Determine the (X, Y) coordinate at the center of the cell enclosing the given text.  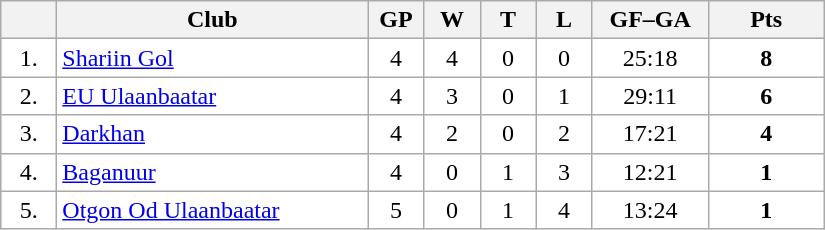
Baganuur (212, 172)
3. (29, 134)
EU Ulaanbaatar (212, 96)
W (452, 20)
GF–GA (650, 20)
Darkhan (212, 134)
GP (396, 20)
4. (29, 172)
Shariin Gol (212, 58)
L (564, 20)
8 (766, 58)
17:21 (650, 134)
Pts (766, 20)
6 (766, 96)
2. (29, 96)
5. (29, 210)
5 (396, 210)
13:24 (650, 210)
Otgon Od Ulaanbaatar (212, 210)
25:18 (650, 58)
1. (29, 58)
Club (212, 20)
12:21 (650, 172)
29:11 (650, 96)
T (508, 20)
